Identify which cell holds the provided text, then report its (x, y) central coordinate. 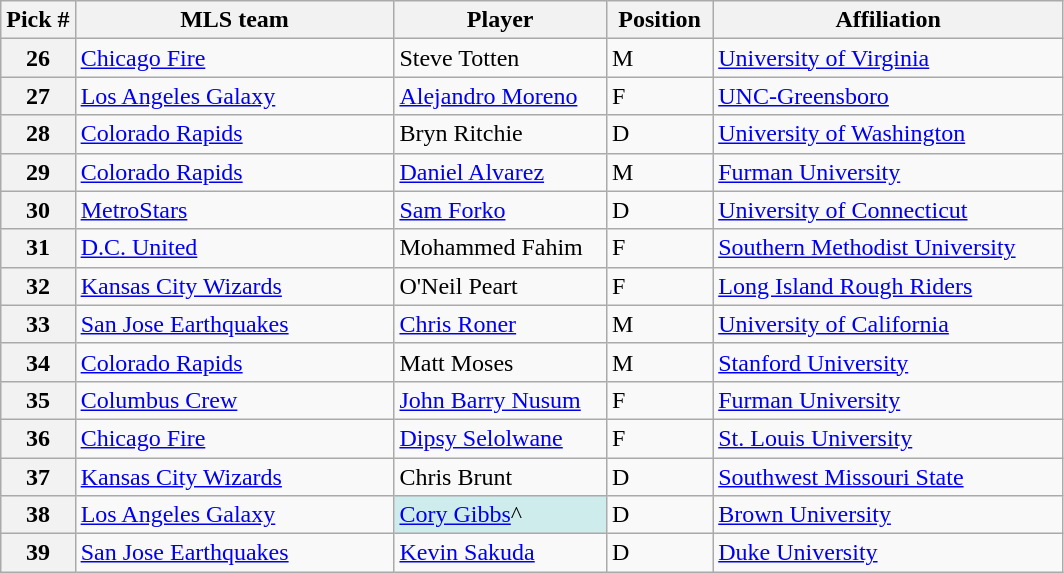
37 (38, 477)
University of Virginia (888, 58)
Long Island Rough Riders (888, 286)
MetroStars (234, 210)
Daniel Alvarez (500, 172)
28 (38, 134)
Sam Forko (500, 210)
39 (38, 553)
St. Louis University (888, 438)
Kevin Sakuda (500, 553)
D.C. United (234, 248)
University of California (888, 324)
Duke University (888, 553)
Pick # (38, 20)
Mohammed Fahim (500, 248)
Position (659, 20)
31 (38, 248)
30 (38, 210)
Dipsy Selolwane (500, 438)
26 (38, 58)
38 (38, 515)
27 (38, 96)
Alejandro Moreno (500, 96)
33 (38, 324)
Brown University (888, 515)
34 (38, 362)
University of Washington (888, 134)
Bryn Ritchie (500, 134)
John Barry Nusum (500, 400)
36 (38, 438)
UNC-Greensboro (888, 96)
Chris Roner (500, 324)
Player (500, 20)
Columbus Crew (234, 400)
Chris Brunt (500, 477)
MLS team (234, 20)
Steve Totten (500, 58)
32 (38, 286)
Southern Methodist University (888, 248)
29 (38, 172)
Southwest Missouri State (888, 477)
Cory Gibbs^ (500, 515)
O'Neil Peart (500, 286)
35 (38, 400)
Stanford University (888, 362)
University of Connecticut (888, 210)
Matt Moses (500, 362)
Affiliation (888, 20)
